Extract the [x, y] coordinate from the center of the cell holding the provided text.  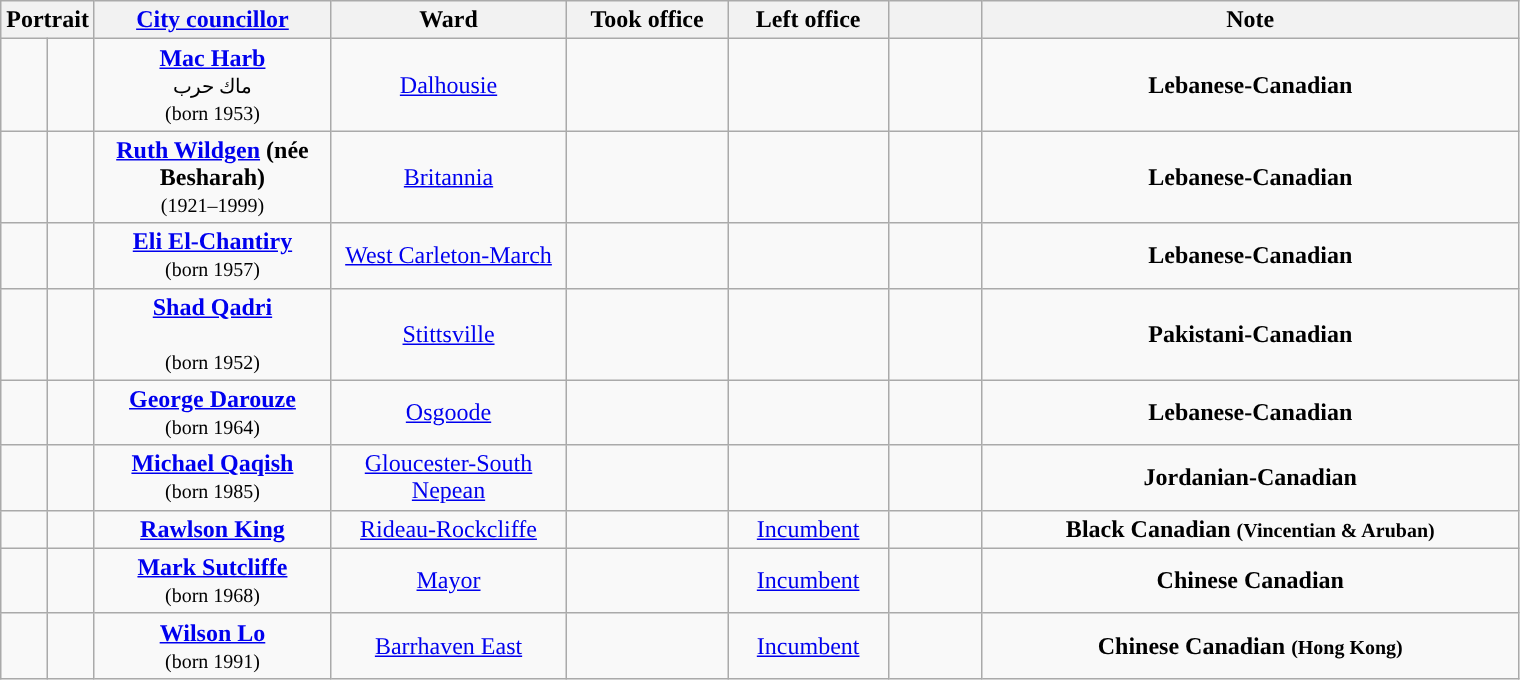
Eli El-Chantiry(born 1957) [212, 256]
Chinese Canadian (Hong Kong) [1250, 646]
Stittsville [448, 334]
Dalhousie [448, 85]
Mac Harbماك حرب(born 1953) [212, 85]
Wilson Lo(born 1991) [212, 646]
Michael Qaqish(born 1985) [212, 478]
Rideau-Rockcliffe [448, 529]
Took office [648, 20]
Britannia [448, 177]
City councillor [212, 20]
George Darouze(born 1964) [212, 412]
Note [1250, 20]
Black Canadian (Vincentian & Aruban) [1250, 529]
Ruth Wildgen (née Besharah)(1921–1999) [212, 177]
West Carleton-March [448, 256]
Gloucester-South Nepean [448, 478]
Shad Qadri(born 1952) [212, 334]
Mayor [448, 580]
Ward [448, 20]
Osgoode [448, 412]
Jordanian-Canadian [1250, 478]
Chinese Canadian [1250, 580]
Left office [808, 20]
Portrait [48, 20]
Mark Sutcliffe(born 1968) [212, 580]
Pakistani-Canadian [1250, 334]
Barrhaven East [448, 646]
Rawlson King [212, 529]
